Output the (X, Y) coordinate of the center of the cell containing the given text.  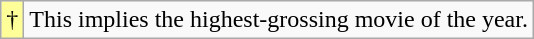
† (12, 20)
This implies the highest-grossing movie of the year. (279, 20)
